For the text-containing cell, return its midpoint in (X, Y) coordinate format. 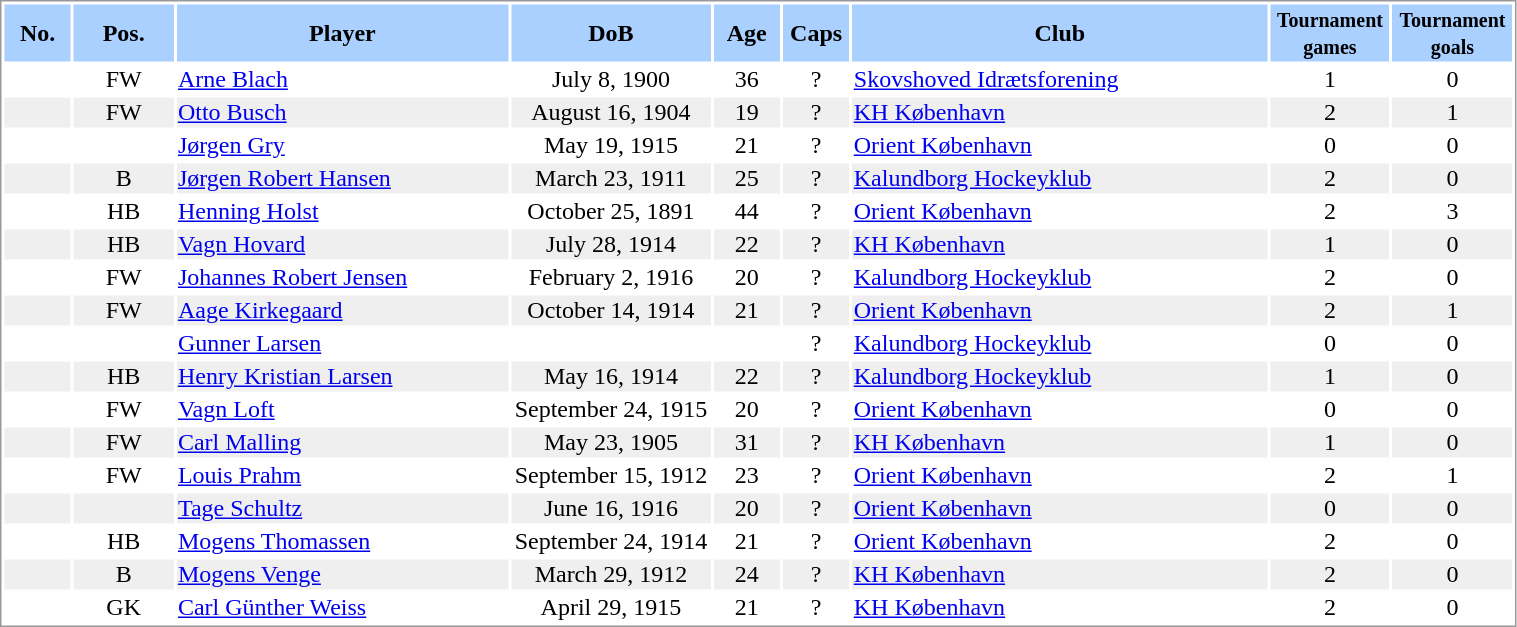
Louis Prahm (342, 475)
June 16, 1916 (610, 509)
Arne Blach (342, 79)
September 15, 1912 (610, 475)
Age (747, 32)
Henry Kristian Larsen (342, 377)
Otto Busch (342, 113)
GK (124, 607)
October 25, 1891 (610, 211)
September 24, 1914 (610, 541)
Jørgen Robert Hansen (342, 179)
Aage Kirkegaard (342, 311)
March 23, 1911 (610, 179)
September 24, 1915 (610, 409)
Carl Günther Weiss (342, 607)
Tournamentgoals (1453, 32)
Caps (816, 32)
3 (1453, 211)
July 28, 1914 (610, 245)
Vagn Hovard (342, 245)
October 14, 1914 (610, 311)
25 (747, 179)
Mogens Thomassen (342, 541)
DoB (610, 32)
May 16, 1914 (610, 377)
Carl Malling (342, 443)
Tage Schultz (342, 509)
19 (747, 113)
Vagn Loft (342, 409)
Gunner Larsen (342, 343)
February 2, 1916 (610, 277)
24 (747, 575)
May 19, 1915 (610, 145)
Tournamentgames (1330, 32)
31 (747, 443)
Skovshoved Idrætsforening (1060, 79)
Player (342, 32)
Johannes Robert Jensen (342, 277)
May 23, 1905 (610, 443)
July 8, 1900 (610, 79)
23 (747, 475)
44 (747, 211)
August 16, 1904 (610, 113)
Jørgen Gry (342, 145)
Pos. (124, 32)
Henning Holst (342, 211)
April 29, 1915 (610, 607)
March 29, 1912 (610, 575)
Club (1060, 32)
No. (37, 32)
36 (747, 79)
Mogens Venge (342, 575)
